Search for the cell housing the specified text and yield its (X, Y) center coordinate. 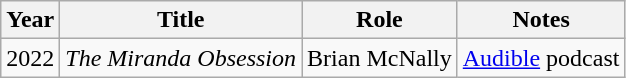
Role (380, 20)
The Miranda Obsession (181, 58)
Notes (541, 20)
Year (30, 20)
Brian McNally (380, 58)
Title (181, 20)
2022 (30, 58)
Audible podcast (541, 58)
